Capture the cell that displays the provided text and extract its (x, y) central coordinate. 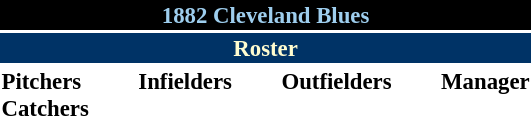
Roster (266, 48)
1882 Cleveland Blues (266, 15)
